Pinpoint the cell where the given text exists, returning its (x, y) midpoint coordinate. 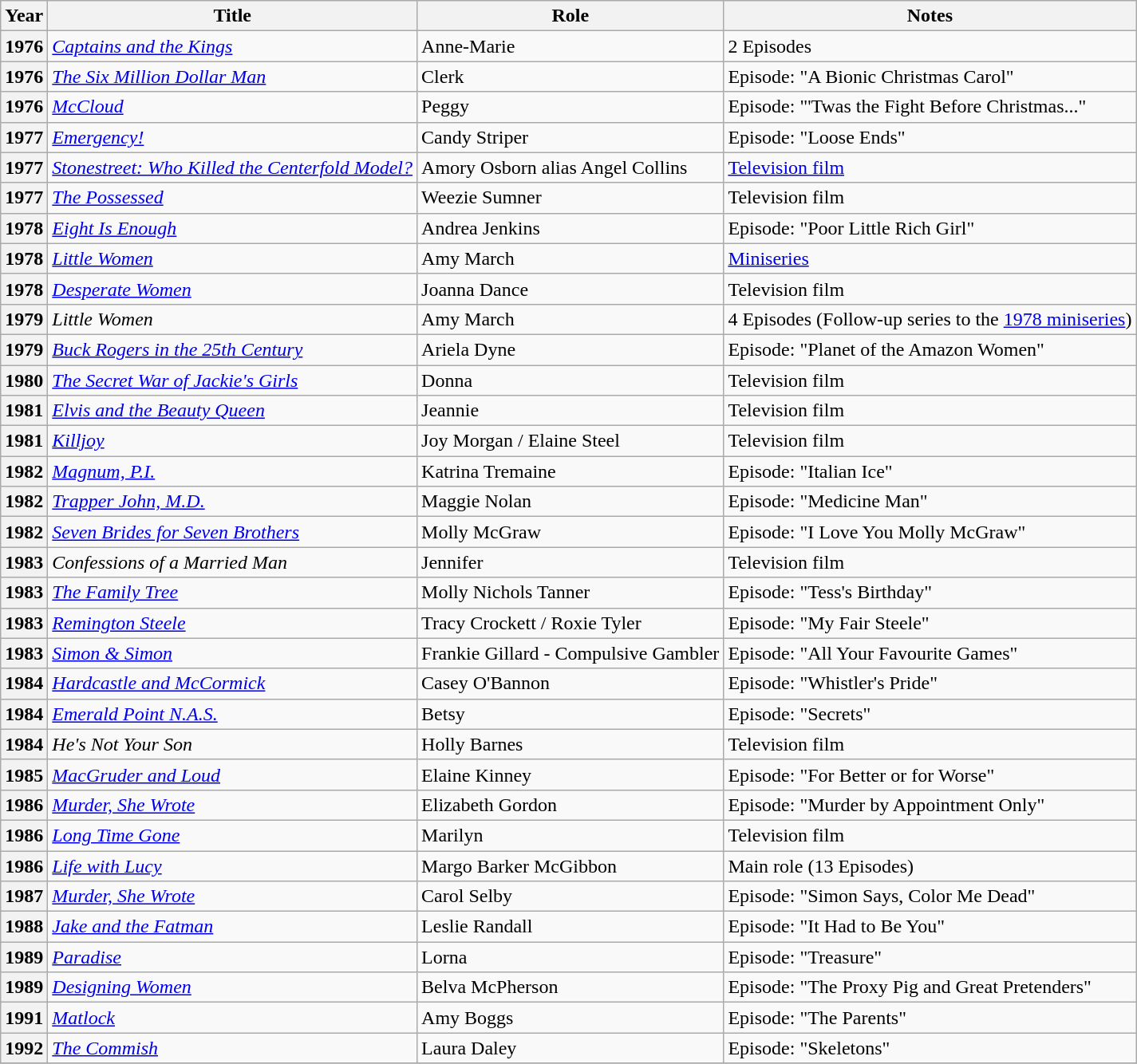
1988 (24, 927)
Trapper John, M.D. (233, 502)
Episode: "A Bionic Christmas Carol" (930, 77)
Episode: "Skeletons" (930, 1048)
Amory Osborn alias Angel Collins (570, 167)
Remington Steele (233, 623)
Holly Barnes (570, 744)
Episode: "It Had to Be You" (930, 927)
MacGruder and Loud (233, 774)
Miniseries (930, 258)
The Family Tree (233, 593)
Designing Women (233, 987)
Donna (570, 380)
Episode: "Medicine Man" (930, 502)
The Commish (233, 1048)
Amy Boggs (570, 1018)
Episode: "Tess's Birthday" (930, 593)
Long Time Gone (233, 835)
Episode: "Italian Ice" (930, 471)
Episode: "Planet of the Amazon Women" (930, 349)
Weezie Sumner (570, 198)
Eight Is Enough (233, 228)
Episode: "For Better or for Worse" (930, 774)
Elizabeth Gordon (570, 805)
Margo Barker McGibbon (570, 865)
Elvis and the Beauty Queen (233, 411)
Tracy Crockett / Roxie Tyler (570, 623)
Buck Rogers in the 25th Century (233, 349)
1992 (24, 1048)
Seven Brides for Seven Brothers (233, 532)
The Secret War of Jackie's Girls (233, 380)
1980 (24, 380)
Matlock (233, 1018)
Peggy (570, 107)
Episode: "Treasure" (930, 957)
Molly Nichols Tanner (570, 593)
Emerald Point N.A.S. (233, 714)
Hardcastle and McCormick (233, 684)
Title (233, 16)
Clerk (570, 77)
Role (570, 16)
Stonestreet: Who Killed the Centerfold Model? (233, 167)
1987 (24, 897)
The Six Million Dollar Man (233, 77)
Confessions of a Married Man (233, 562)
Episode: "My Fair Steele" (930, 623)
4 Episodes (Follow-up series to the 1978 miniseries) (930, 319)
Marilyn (570, 835)
1985 (24, 774)
Captains and the Kings (233, 46)
Andrea Jenkins (570, 228)
Belva McPherson (570, 987)
Episode: "The Proxy Pig and Great Pretenders" (930, 987)
Episode: "All Your Favourite Games" (930, 653)
Emergency! (233, 137)
Desperate Women (233, 289)
Episode: "Secrets" (930, 714)
Killjoy (233, 441)
Casey O'Bannon (570, 684)
Betsy (570, 714)
Episode: "Loose Ends" (930, 137)
Episode: "Poor Little Rich Girl" (930, 228)
Molly McGraw (570, 532)
He's Not Your Son (233, 744)
Episode: "Simon Says, Color Me Dead" (930, 897)
Katrina Tremaine (570, 471)
Candy Striper (570, 137)
Anne-Marie (570, 46)
Laura Daley (570, 1048)
Episode: "I Love You Molly McGraw" (930, 532)
Episode: "The Parents" (930, 1018)
Elaine Kinney (570, 774)
Leslie Randall (570, 927)
Maggie Nolan (570, 502)
Life with Lucy (233, 865)
Simon & Simon (233, 653)
Magnum, P.I. (233, 471)
Ariela Dyne (570, 349)
Jeannie (570, 411)
Episode: "Murder by Appointment Only" (930, 805)
Main role (13 Episodes) (930, 865)
2 Episodes (930, 46)
McCloud (233, 107)
Episode: "'Twas the Fight Before Christmas..." (930, 107)
Joanna Dance (570, 289)
Frankie Gillard - Compulsive Gambler (570, 653)
Paradise (233, 957)
Year (24, 16)
Joy Morgan / Elaine Steel (570, 441)
Carol Selby (570, 897)
Jake and the Fatman (233, 927)
The Possessed (233, 198)
Notes (930, 16)
Jennifer (570, 562)
Episode: "Whistler's Pride" (930, 684)
1991 (24, 1018)
Lorna (570, 957)
